Return [x, y] of the center of cell containing provided text 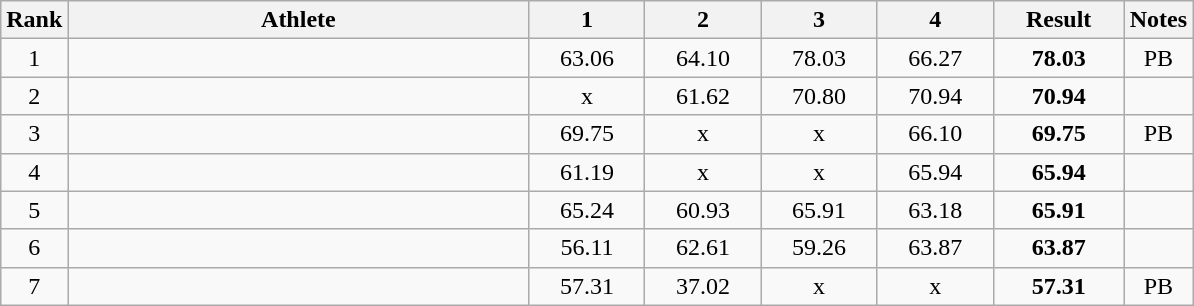
65.24 [587, 210]
63.06 [587, 58]
59.26 [819, 248]
6 [34, 248]
61.62 [703, 96]
63.18 [935, 210]
66.10 [935, 134]
7 [34, 286]
5 [34, 210]
62.61 [703, 248]
Notes [1158, 20]
Rank [34, 20]
64.10 [703, 58]
Result [1058, 20]
37.02 [703, 286]
60.93 [703, 210]
61.19 [587, 172]
70.80 [819, 96]
56.11 [587, 248]
66.27 [935, 58]
Athlete [298, 20]
